Pinpoint the cell where the given text exists, returning its (x, y) midpoint coordinate. 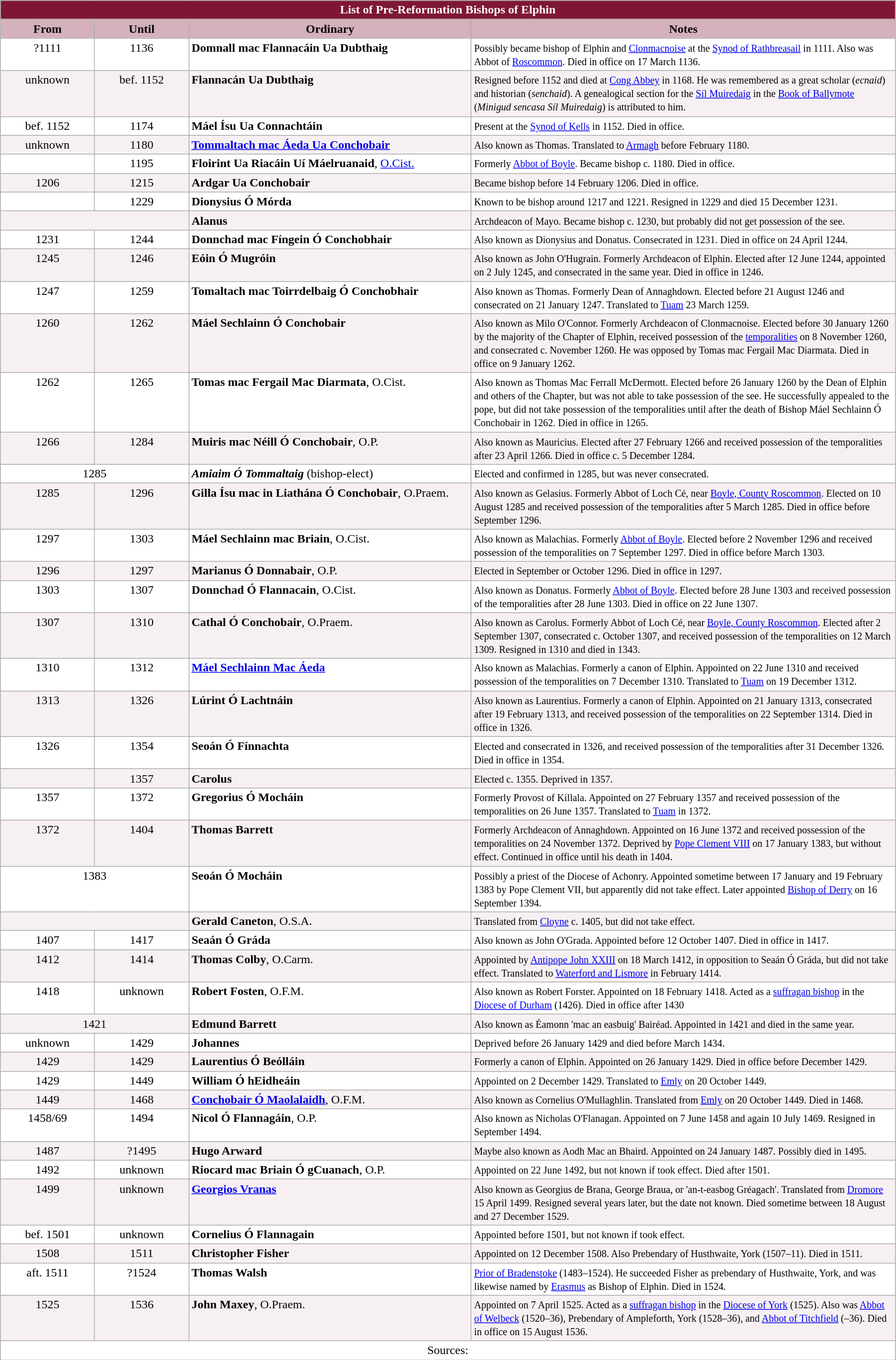
Archdeacon of Mayo. Became bishop c. 1230, but probably did not get possession of the see. (683, 220)
Domnall mac Flannacáin Ua Dubthaig (330, 55)
1284 (141, 449)
Appointed on 2 December 1429. Translated to Emly on 20 October 1449. (683, 1081)
Donnchad Ó Flannacain, O.Cist. (330, 597)
Conchobair Ó Maolalaidh, O.F.M. (330, 1099)
1136 (141, 55)
Formerly Abbot of Boyle. Became bishop c. 1180. Died in office. (683, 164)
?1111 (48, 55)
Formerly Provost of Killala. Appointed on 27 February 1357 and received possession of the temporalities on 26 June 1357. Translated to Tuam in 1372. (683, 804)
Cornelius Ó Flannagain (330, 1234)
Formerly a canon of Elphin. Appointed on 26 January 1429. Died in office before December 1429. (683, 1062)
Máel Ísu Ua Connachtáin (330, 126)
Robert Fosten, O.F.M. (330, 998)
Also known as Dionysius and Donatus. Consecrated in 1231. Died in office on 24 April 1244. (683, 239)
Translated from Cloyne c. 1405, but did not take effect. (683, 921)
1536 (141, 1318)
1417 (141, 940)
aft. 1511 (48, 1279)
1404 (141, 843)
Carolus (330, 778)
1458/69 (48, 1125)
Appointed before 1501, but not known if took effect. (683, 1234)
Alanus (330, 220)
Seoán Ó Fínnachta (330, 753)
1206 (48, 182)
?1524 (141, 1279)
1265 (141, 403)
1487 (48, 1151)
Tomas mac Fergail Mac Diarmata, O.Cist. (330, 403)
Also known as Nicholas O'Flanagan. Appointed on 7 June 1458 and again 10 July 1469. Resigned in September 1494. (683, 1125)
Tomaltach mac Toirrdelbaig Ó Conchobhair (330, 297)
Also known as John O'Grada. Appointed before 12 October 1407. Died in office in 1417. (683, 940)
1312 (141, 674)
Cathal Ó Conchobair, O.Praem. (330, 635)
1174 (141, 126)
Elected in September or October 1296. Died in office in 1297. (683, 571)
Possibly became bishop of Elphin and Clonmacnoise at the Synod of Rathbreasail in 1111. Also was Abbot of Roscommon. Died in office on 17 March 1136. (683, 55)
William Ó hEidheáin (330, 1081)
Also known as Thomas. Translated to Armagh before February 1180. (683, 145)
1231 (48, 239)
Also known as Cornelius O'Mullaghlin. Translated from Emly on 20 October 1449. Died in 1468. (683, 1099)
John Maxey, O.Praem. (330, 1318)
1383 (94, 889)
1260 (48, 343)
Gerald Caneton, O.S.A. (330, 921)
Riocard mac Briain Ó gCuanach, O.P. (330, 1170)
Became bishop before 14 February 1206. Died in office. (683, 182)
Máel Sechlainn mac Briain, O.Cist. (330, 545)
Donnchad mac Fíngein Ó Conchobhair (330, 239)
Thomas Barrett (330, 843)
Notes (683, 29)
Floirint Ua Riacáin Uí Máelruanaid, O.Cist. (330, 164)
1412 (48, 966)
1508 (48, 1253)
Maybe also known as Aodh Mac an Bhaird. Appointed on 24 January 1487. Possibly died in 1495. (683, 1151)
Elected and consecrated in 1326, and received possession of the temporalities after 31 December 1326. Died in office in 1354. (683, 753)
Elected c. 1355. Deprived in 1357. (683, 778)
From (48, 29)
Edmund Barrett (330, 1024)
1215 (141, 182)
1247 (48, 297)
Elected and confirmed in 1285, but was never consecrated. (683, 474)
Máel Sechlainn Mac Áeda (330, 674)
List of Pre-Reformation Bishops of Elphin (448, 10)
Deprived before 26 January 1429 and died before March 1434. (683, 1043)
Ardgar Ua Conchobair (330, 182)
Seaán Ó Gráda (330, 940)
1244 (141, 239)
Lúrint Ó Lachtnáin (330, 714)
Marianus Ó Donnabair, O.P. (330, 571)
Georgios Vranas (330, 1202)
Gregorius Ó Mocháin (330, 804)
Sources: (448, 1351)
Thomas Walsh (330, 1279)
1245 (48, 265)
Ordinary (330, 29)
1180 (141, 145)
1525 (48, 1318)
Present at the Synod of Kells in 1152. Died in office. (683, 126)
Laurentius Ó Beólláin (330, 1062)
Hugo Arward (330, 1151)
?1495 (141, 1151)
1418 (48, 998)
Also known as Éamonn 'mac an easbuig' Bairéad. Appointed in 1421 and died in the same year. (683, 1024)
Appointed on 12 December 1508. Also Prebendary of Husthwaite, York (1507–11). Died in 1511. (683, 1253)
1492 (48, 1170)
1229 (141, 201)
1468 (141, 1099)
1421 (94, 1024)
Dionysius Ó Mórda (330, 201)
1313 (48, 714)
Amiaim Ó Tommaltaig (bishop-elect) (330, 474)
Muiris mac Néill Ó Conchobair, O.P. (330, 449)
Christopher Fisher (330, 1253)
1354 (141, 753)
Tommaltach mac Áeda Ua Conchobair (330, 145)
Eóin Ó Mugróin (330, 265)
1414 (141, 966)
Johannes (330, 1043)
Máel Sechlainn Ó Conchobair (330, 343)
Nicol Ó Flannagáin, O.P. (330, 1125)
1195 (141, 164)
1266 (48, 449)
Until (141, 29)
1499 (48, 1202)
1511 (141, 1253)
bef. 1501 (48, 1234)
1407 (48, 940)
Also known as Robert Forster. Appointed on 18 February 1418. Acted as a suffragan bishop in the Diocese of Durham (1426). Died in office after 1430 (683, 998)
1246 (141, 265)
Known to be bishop around 1217 and 1221. Resigned in 1229 and died 15 December 1231. (683, 201)
Appointed on 22 June 1492, but not known if took effect. Died after 1501. (683, 1170)
1259 (141, 297)
Seoán Ó Mocháin (330, 889)
Thomas Colby, O.Carm. (330, 966)
1494 (141, 1125)
Gilla Ísu mac in Liathána Ó Conchobair, O.Praem. (330, 506)
Flannacán Ua Dubthaig (330, 93)
